Pinpoint the cell where the given text exists, returning its [x, y] midpoint coordinate. 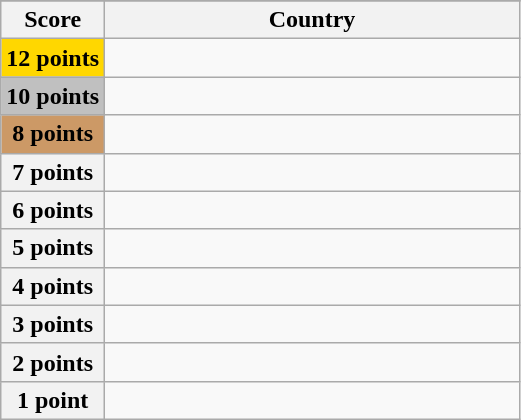
8 points [53, 134]
6 points [53, 210]
1 point [53, 400]
4 points [53, 286]
12 points [53, 58]
2 points [53, 362]
5 points [53, 248]
3 points [53, 324]
10 points [53, 96]
7 points [53, 172]
Country [312, 20]
Score [53, 20]
